Pinpoint the cell where the given text exists, returning its [X, Y] midpoint coordinate. 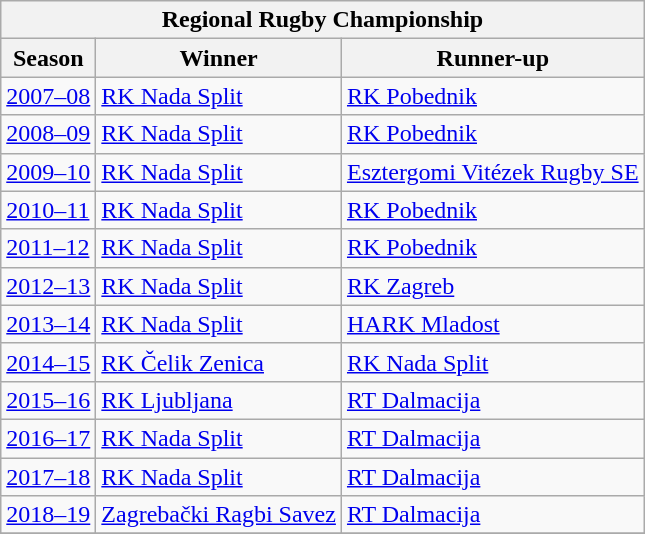
2008–09 [48, 134]
Winner [219, 58]
2015–16 [48, 400]
2014–15 [48, 362]
2018–19 [48, 515]
HARK Mladost [492, 324]
RK Čelik Zenica [219, 362]
2009–10 [48, 172]
Season [48, 58]
2017–18 [48, 477]
Runner-up [492, 58]
Zagrebački Ragbi Savez [219, 515]
2016–17 [48, 438]
RK Ljubljana [219, 400]
Regional Rugby Championship [322, 20]
Esztergomi Vitézek Rugby SE [492, 172]
2007–08 [48, 96]
RK Zagreb [492, 286]
2011–12 [48, 248]
2010–11 [48, 210]
2013–14 [48, 324]
2012–13 [48, 286]
